Search for the cell housing the specified text and yield its [X, Y] center coordinate. 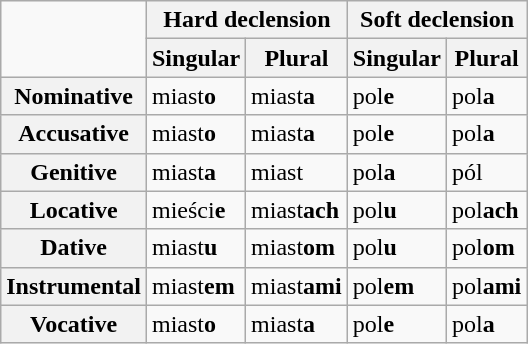
miastom [297, 248]
miastach [297, 210]
miastami [297, 286]
polom [486, 248]
pól [486, 172]
polach [486, 210]
Dative [74, 248]
Soft declension [437, 20]
polem [396, 286]
miast [297, 172]
polami [486, 286]
Accusative [74, 134]
Hard declension [246, 20]
mieście [196, 210]
Vocative [74, 324]
Nominative [74, 96]
miastem [196, 286]
Locative [74, 210]
miastu [196, 248]
Instrumental [74, 286]
Genitive [74, 172]
